Find where the given text appears and provide that cell's center as (x, y) coordinate. 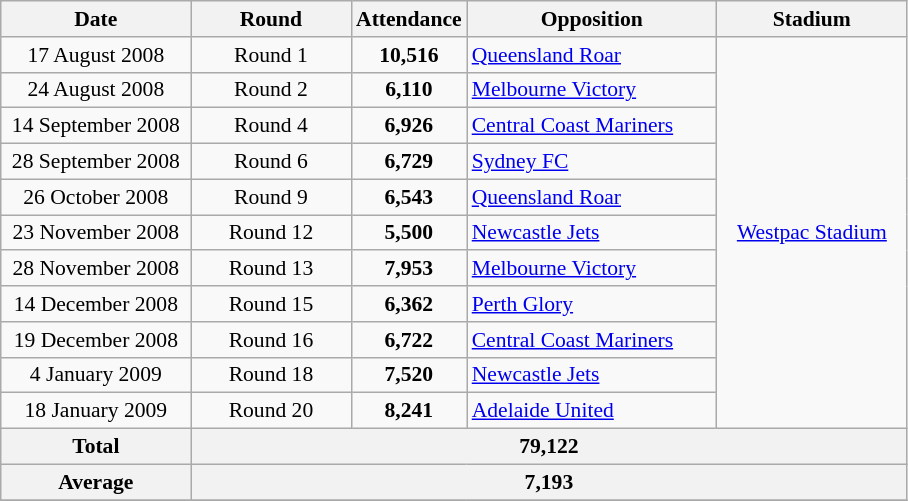
Date (96, 19)
Attendance (409, 19)
7,520 (409, 375)
Round 6 (271, 162)
6,729 (409, 162)
Average (96, 482)
4 January 2009 (96, 375)
Round 15 (271, 304)
Round 2 (271, 90)
28 November 2008 (96, 269)
5,500 (409, 233)
6,362 (409, 304)
18 January 2009 (96, 411)
Round 20 (271, 411)
Round 13 (271, 269)
Sydney FC (592, 162)
14 September 2008 (96, 126)
Round (271, 19)
7,193 (549, 482)
Round 1 (271, 55)
6,543 (409, 197)
26 October 2008 (96, 197)
14 December 2008 (96, 304)
6,110 (409, 90)
10,516 (409, 55)
Perth Glory (592, 304)
Round 18 (271, 375)
Opposition (592, 19)
24 August 2008 (96, 90)
19 December 2008 (96, 340)
79,122 (549, 447)
7,953 (409, 269)
Round 9 (271, 197)
17 August 2008 (96, 55)
Round 4 (271, 126)
23 November 2008 (96, 233)
Adelaide United (592, 411)
Round 12 (271, 233)
8,241 (409, 411)
6,722 (409, 340)
Stadium (812, 19)
Round 16 (271, 340)
28 September 2008 (96, 162)
Total (96, 447)
6,926 (409, 126)
Westpac Stadium (812, 233)
